Find where the given text appears and provide that cell's center as [x, y] coordinate. 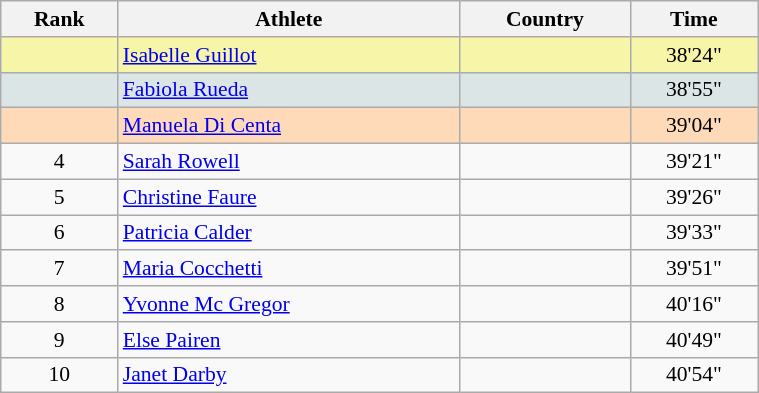
39'51" [694, 269]
Yvonne Mc Gregor [289, 304]
Christine Faure [289, 197]
Else Pairen [289, 340]
Maria Cocchetti [289, 269]
Rank [60, 19]
Country [545, 19]
Time [694, 19]
Manuela Di Centa [289, 126]
7 [60, 269]
Sarah Rowell [289, 162]
40'49" [694, 340]
39'33" [694, 233]
8 [60, 304]
9 [60, 340]
39'04" [694, 126]
38'24" [694, 55]
Athlete [289, 19]
38'55" [694, 90]
39'21" [694, 162]
6 [60, 233]
10 [60, 375]
Isabelle Guillot [289, 55]
39'26" [694, 197]
40'54" [694, 375]
4 [60, 162]
40'16" [694, 304]
Janet Darby [289, 375]
Patricia Calder [289, 233]
5 [60, 197]
Fabiola Rueda [289, 90]
